Return (X, Y) of the center of cell containing provided text 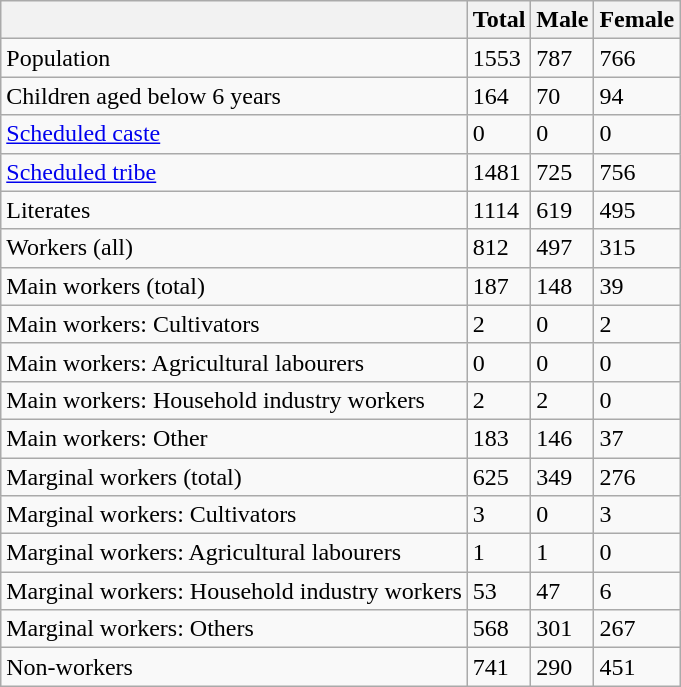
Marginal workers: Household industry workers (234, 591)
Main workers: Agricultural labourers (234, 362)
267 (637, 629)
741 (499, 667)
290 (562, 667)
70 (562, 96)
Non-workers (234, 667)
Marginal workers: Cultivators (234, 515)
1481 (499, 172)
Literates (234, 210)
497 (562, 248)
37 (637, 438)
495 (637, 210)
183 (499, 438)
301 (562, 629)
Population (234, 58)
1114 (499, 210)
787 (562, 58)
766 (637, 58)
725 (562, 172)
1553 (499, 58)
53 (499, 591)
148 (562, 286)
Main workers: Cultivators (234, 324)
Main workers: Other (234, 438)
568 (499, 629)
756 (637, 172)
187 (499, 286)
276 (637, 477)
164 (499, 96)
Main workers (total) (234, 286)
625 (499, 477)
Female (637, 20)
Male (562, 20)
Main workers: Household industry workers (234, 400)
619 (562, 210)
Marginal workers: Others (234, 629)
146 (562, 438)
Scheduled caste (234, 134)
349 (562, 477)
Total (499, 20)
315 (637, 248)
6 (637, 591)
47 (562, 591)
Workers (all) (234, 248)
Scheduled tribe (234, 172)
812 (499, 248)
39 (637, 286)
Marginal workers: Agricultural labourers (234, 553)
Children aged below 6 years (234, 96)
94 (637, 96)
Marginal workers (total) (234, 477)
451 (637, 667)
